Locate the cell with the specified text and output its (X, Y) center coordinate. 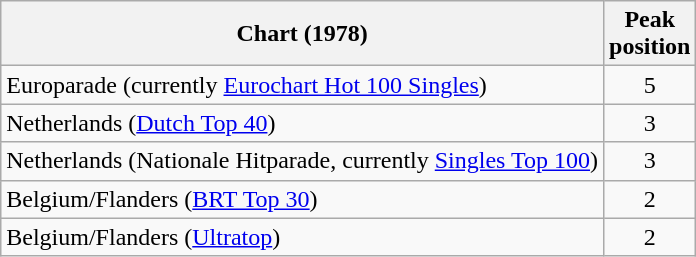
Belgium/Flanders (Ultratop) (302, 237)
Europarade (currently Eurochart Hot 100 Singles) (302, 85)
Belgium/Flanders (BRT Top 30) (302, 199)
Chart (1978) (302, 34)
Netherlands (Dutch Top 40) (302, 123)
Netherlands (Nationale Hitparade, currently Singles Top 100) (302, 161)
Peakposition (650, 34)
5 (650, 85)
